Locate the cell with the specified text and output its [x, y] center coordinate. 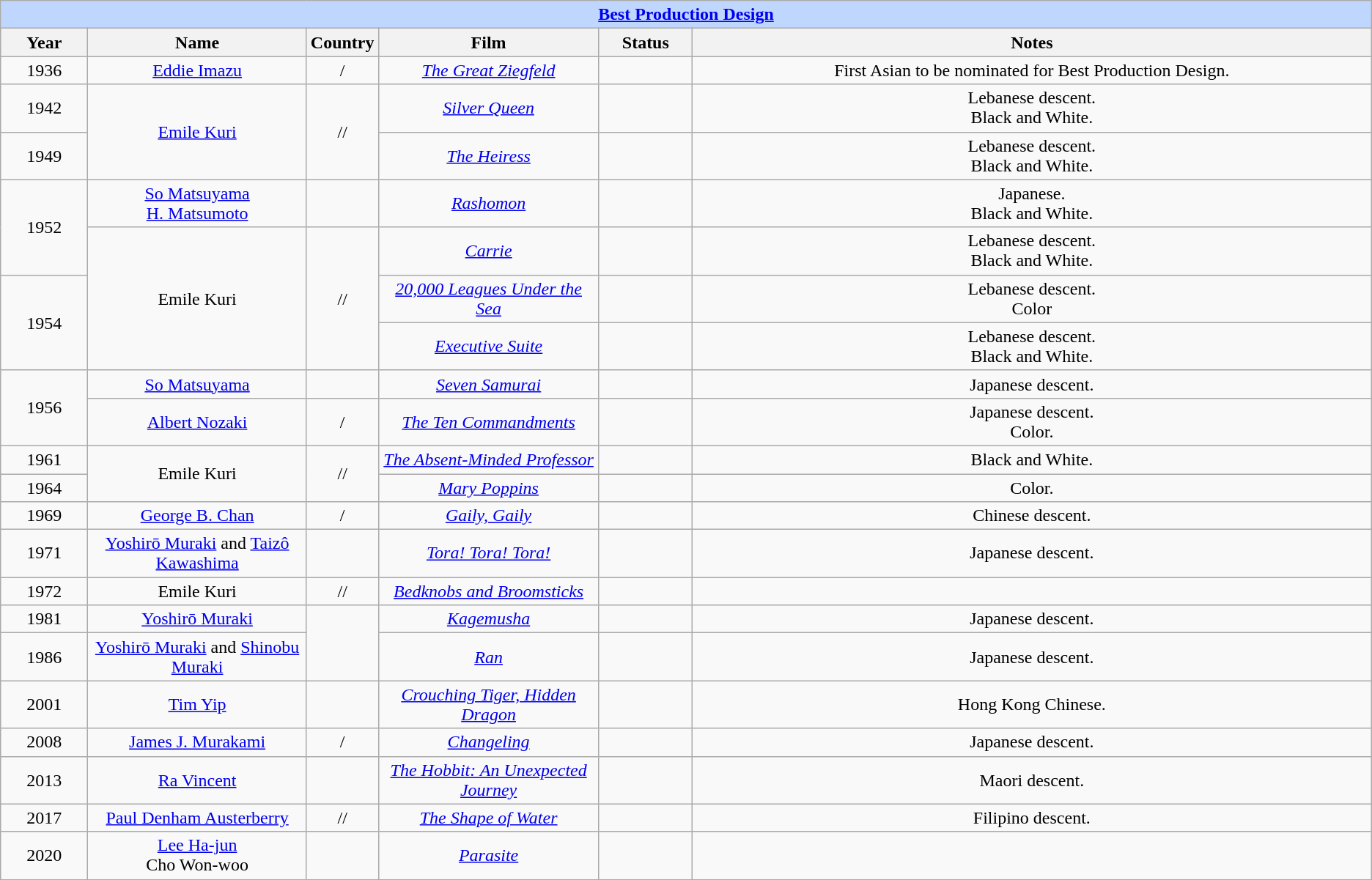
Color. [1032, 487]
Japanese.Black and White. [1032, 204]
Filipino descent. [1032, 818]
1972 [44, 591]
James J. Murakami [197, 742]
2020 [44, 856]
First Asian to be nominated for Best Production Design. [1032, 70]
George B. Chan [197, 516]
Chinese descent. [1032, 516]
Film [488, 42]
Name [197, 42]
Notes [1032, 42]
1942 [44, 108]
The Ten Commandments [488, 422]
Black and White. [1032, 459]
Changeling [488, 742]
1969 [44, 516]
1971 [44, 554]
Crouching Tiger, Hidden Dragon [488, 705]
Gaily, Gaily [488, 516]
So Matsuyama [197, 384]
Lebanese descent.Color [1032, 299]
Yoshirō Muraki and Shinobu Muraki [197, 657]
20,000 Leagues Under the Sea [488, 299]
Rashomon [488, 204]
Maori descent. [1032, 780]
1964 [44, 487]
The Shape of Water [488, 818]
Executive Suite [488, 346]
Bedknobs and Broomsticks [488, 591]
The Absent-Minded Professor [488, 459]
Albert Nozaki [197, 422]
Mary Poppins [488, 487]
Carrie [488, 251]
The Heiress [488, 155]
Country [342, 42]
Lee Ha-junCho Won-woo [197, 856]
2008 [44, 742]
1954 [44, 322]
2017 [44, 818]
1952 [44, 227]
1956 [44, 407]
Kagemusha [488, 619]
The Great Ziegfeld [488, 70]
Ra Vincent [197, 780]
1949 [44, 155]
2013 [44, 780]
Tora! Tora! Tora! [488, 554]
Hong Kong Chinese. [1032, 705]
Yoshirō Muraki and Taizô Kawashima [197, 554]
Yoshirō Muraki [197, 619]
Seven Samurai [488, 384]
Best Production Design [686, 15]
1936 [44, 70]
1986 [44, 657]
Japanese descent.Color. [1032, 422]
The Hobbit: An Unexpected Journey [488, 780]
1961 [44, 459]
So MatsuyamaH. Matsumoto [197, 204]
Eddie Imazu [197, 70]
Paul Denham Austerberry [197, 818]
Tim Yip [197, 705]
2001 [44, 705]
Parasite [488, 856]
Year [44, 42]
Status [645, 42]
Ran [488, 657]
1981 [44, 619]
Silver Queen [488, 108]
